Determine the [X, Y] coordinate at the center of the cell enclosing the given text.  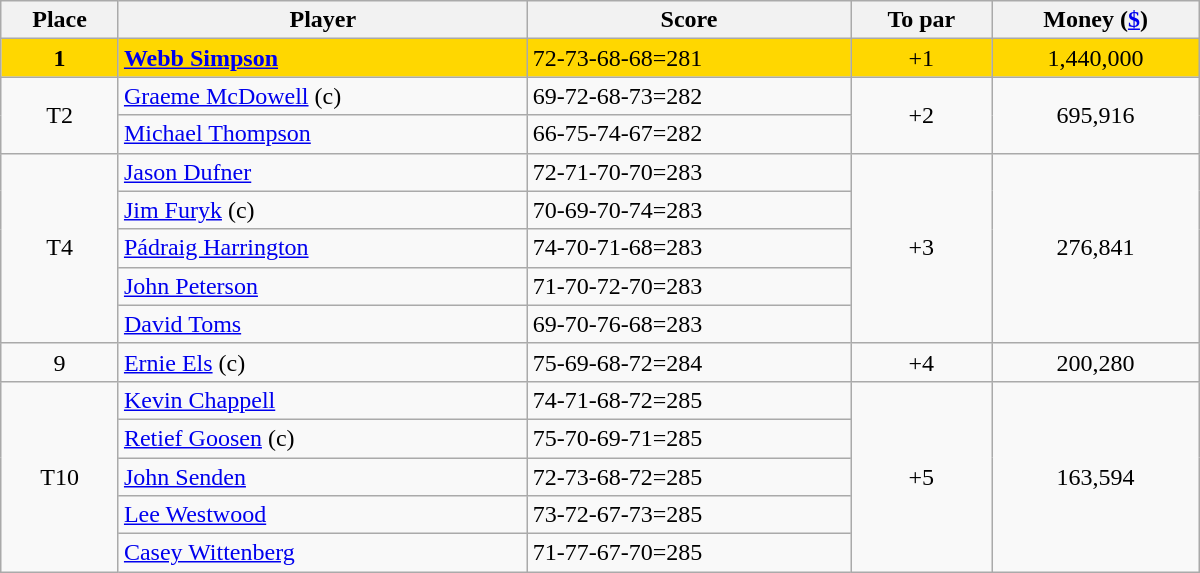
73-72-67-73=285 [688, 515]
+2 [922, 115]
Place [60, 20]
To par [922, 20]
74-70-71-68=283 [688, 248]
Pádraig Harrington [322, 248]
T2 [60, 115]
Score [688, 20]
72-71-70-70=283 [688, 172]
Money ($) [1096, 20]
T4 [60, 248]
9 [60, 362]
74-71-68-72=285 [688, 400]
69-72-68-73=282 [688, 96]
Player [322, 20]
Jason Dufner [322, 172]
Kevin Chappell [322, 400]
66-75-74-67=282 [688, 134]
Retief Goosen (c) [322, 438]
163,594 [1096, 476]
Lee Westwood [322, 515]
1 [60, 58]
72-73-68-72=285 [688, 477]
200,280 [1096, 362]
70-69-70-74=283 [688, 210]
75-70-69-71=285 [688, 438]
71-70-72-70=283 [688, 286]
Graeme McDowell (c) [322, 96]
276,841 [1096, 248]
695,916 [1096, 115]
72-73-68-68=281 [688, 58]
Ernie Els (c) [322, 362]
+5 [922, 476]
1,440,000 [1096, 58]
Michael Thompson [322, 134]
Webb Simpson [322, 58]
John Senden [322, 477]
+1 [922, 58]
+4 [922, 362]
Casey Wittenberg [322, 553]
69-70-76-68=283 [688, 324]
John Peterson [322, 286]
71-77-67-70=285 [688, 553]
T10 [60, 476]
Jim Furyk (c) [322, 210]
75-69-68-72=284 [688, 362]
David Toms [322, 324]
+3 [922, 248]
